From the cell containing the given text, extract its center point as [x, y] coordinate. 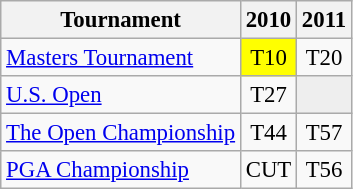
T20 [324, 58]
2010 [268, 20]
PGA Championship [121, 170]
The Open Championship [121, 133]
Masters Tournament [121, 58]
T57 [324, 133]
U.S. Open [121, 95]
T56 [324, 170]
Tournament [121, 20]
CUT [268, 170]
T44 [268, 133]
T27 [268, 95]
T10 [268, 58]
2011 [324, 20]
